Find where the given text appears and provide that cell's center as [x, y] coordinate. 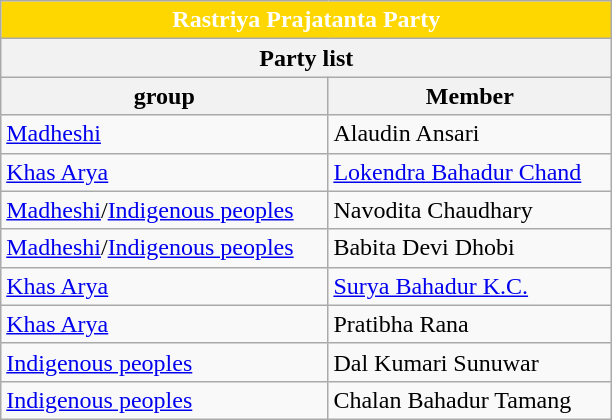
Lokendra Bahadur Chand [470, 172]
group [164, 96]
Alaudin Ansari [470, 134]
Pratibha Rana [470, 324]
Chalan Bahadur Tamang [470, 400]
Member [470, 96]
Babita Devi Dhobi [470, 248]
Madheshi [164, 134]
Party list [306, 58]
Dal Kumari Sunuwar [470, 362]
Navodita Chaudhary [470, 210]
Rastriya Prajatanta Party [306, 20]
Surya Bahadur K.C. [470, 286]
